Determine the [x, y] coordinate at the center of the cell enclosing the given text.  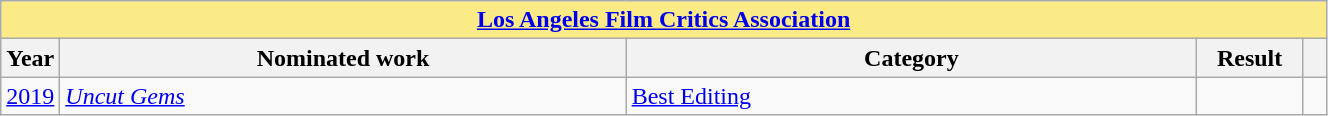
2019 [30, 96]
Uncut Gems [343, 96]
Best Editing [912, 96]
Los Angeles Film Critics Association [664, 20]
Year [30, 58]
Category [912, 58]
Nominated work [343, 58]
Result [1250, 58]
